Provide the [x, y] coordinate of the cell's center where the given text is located.  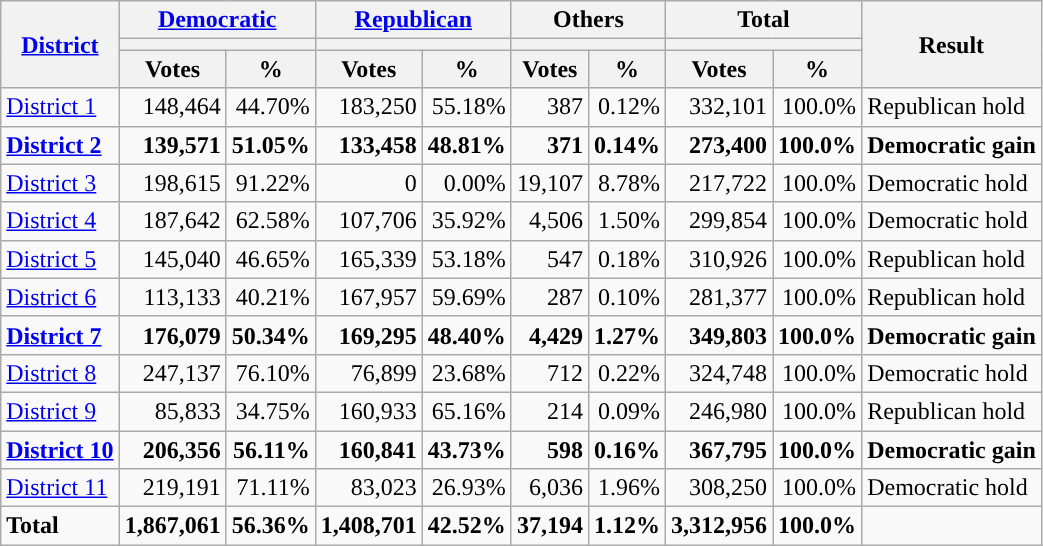
40.21% [270, 297]
District 8 [60, 373]
349,803 [718, 335]
198,615 [172, 183]
176,079 [172, 335]
1.27% [626, 335]
1.96% [626, 488]
0.22% [626, 373]
District 10 [60, 449]
247,137 [172, 373]
0.10% [626, 297]
0.16% [626, 449]
76,899 [368, 373]
299,854 [718, 221]
35.92% [466, 221]
59.69% [466, 297]
55.18% [466, 107]
187,642 [172, 221]
387 [550, 107]
0.14% [626, 145]
214 [550, 411]
217,722 [718, 183]
District 1 [60, 107]
19,107 [550, 183]
23.68% [466, 373]
District 2 [60, 145]
56.36% [270, 526]
District 4 [60, 221]
547 [550, 259]
51.05% [270, 145]
85,833 [172, 411]
0.12% [626, 107]
65.16% [466, 411]
219,191 [172, 488]
1.12% [626, 526]
1.50% [626, 221]
48.40% [466, 335]
3,312,956 [718, 526]
287 [550, 297]
District 9 [60, 411]
4,506 [550, 221]
0 [368, 183]
273,400 [718, 145]
62.58% [270, 221]
145,040 [172, 259]
Others [588, 20]
53.18% [466, 259]
332,101 [718, 107]
26.93% [466, 488]
Republican [413, 20]
167,957 [368, 297]
44.70% [270, 107]
148,464 [172, 107]
206,356 [172, 449]
133,458 [368, 145]
310,926 [718, 259]
0.09% [626, 411]
712 [550, 373]
246,980 [718, 411]
113,133 [172, 297]
6,036 [550, 488]
District 7 [60, 335]
1,867,061 [172, 526]
8.78% [626, 183]
42.52% [466, 526]
160,933 [368, 411]
48.81% [466, 145]
37,194 [550, 526]
308,250 [718, 488]
324,748 [718, 373]
56.11% [270, 449]
43.73% [466, 449]
76.10% [270, 373]
107,706 [368, 221]
50.34% [270, 335]
91.22% [270, 183]
371 [550, 145]
46.65% [270, 259]
District 6 [60, 297]
139,571 [172, 145]
281,377 [718, 297]
367,795 [718, 449]
District 5 [60, 259]
598 [550, 449]
0.00% [466, 183]
165,339 [368, 259]
Democratic [217, 20]
Result [952, 44]
169,295 [368, 335]
District 11 [60, 488]
34.75% [270, 411]
71.11% [270, 488]
183,250 [368, 107]
160,841 [368, 449]
4,429 [550, 335]
District [60, 44]
83,023 [368, 488]
0.18% [626, 259]
1,408,701 [368, 526]
District 3 [60, 183]
